Locate the cell with the specified text and output its [X, Y] center coordinate. 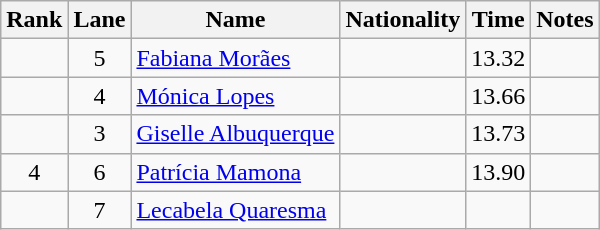
13.73 [498, 134]
Nationality [403, 20]
Rank [34, 20]
Patrícia Mamona [236, 172]
Lane [100, 20]
Fabiana Morães [236, 58]
13.32 [498, 58]
7 [100, 210]
Name [236, 20]
13.66 [498, 96]
Mónica Lopes [236, 96]
6 [100, 172]
13.90 [498, 172]
5 [100, 58]
Notes [565, 20]
3 [100, 134]
Time [498, 20]
Lecabela Quaresma [236, 210]
Giselle Albuquerque [236, 134]
